Provide the (X, Y) coordinate of the cell's center where the given text is located.  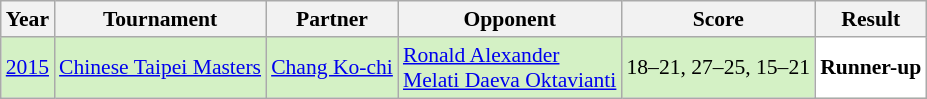
Opponent (510, 19)
Tournament (160, 19)
Chinese Taipei Masters (160, 68)
18–21, 27–25, 15–21 (718, 68)
Ronald Alexander Melati Daeva Oktavianti (510, 68)
Score (718, 19)
Chang Ko-chi (332, 68)
Runner-up (870, 68)
Year (28, 19)
Partner (332, 19)
Result (870, 19)
2015 (28, 68)
